Return [X, Y] of the center of cell containing provided text 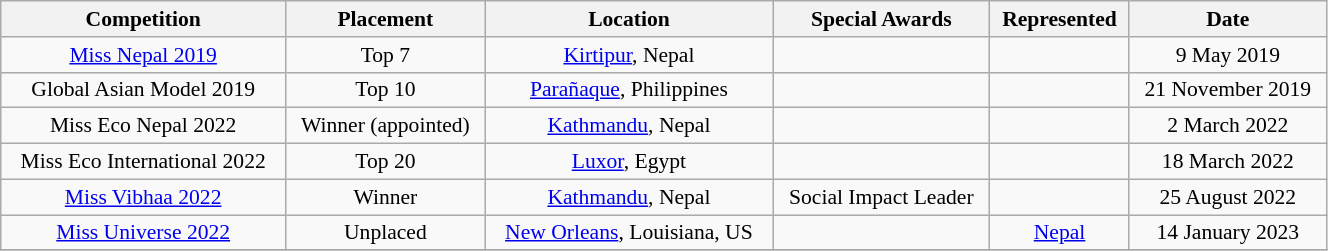
Date [1228, 19]
Miss Nepal 2019 [144, 55]
Social Impact Leader [882, 197]
Top 10 [386, 90]
Location [629, 19]
25 August 2022 [1228, 197]
21 November 2019 [1228, 90]
9 May 2019 [1228, 55]
Special Awards [882, 19]
Miss Universe 2022 [144, 233]
New Orleans, Louisiana, US [629, 233]
Unplaced [386, 233]
Miss Eco Nepal 2022 [144, 126]
18 March 2022 [1228, 162]
Winner [386, 197]
Miss Vibhaa 2022 [144, 197]
Represented [1060, 19]
2 March 2022 [1228, 126]
Luxor, Egypt [629, 162]
Miss Eco International 2022 [144, 162]
14 January 2023 [1228, 233]
Winner (appointed) [386, 126]
Placement [386, 19]
Competition [144, 19]
Kirtipur, Nepal [629, 55]
Nepal [1060, 233]
Top 20 [386, 162]
Global Asian Model 2019 [144, 90]
Parañaque, Philippines [629, 90]
Top 7 [386, 55]
